Find where the given text appears and provide that cell's center as [X, Y] coordinate. 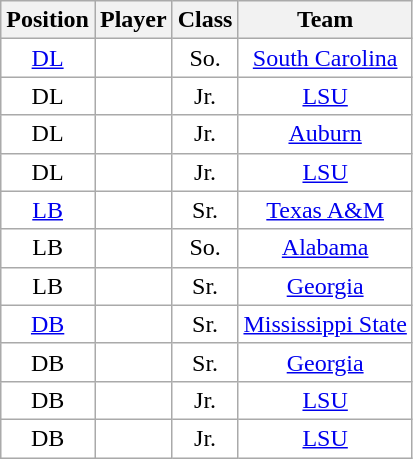
Position [48, 20]
Auburn [325, 134]
Mississippi State [325, 324]
Alabama [325, 248]
Texas A&M [325, 210]
Team [325, 20]
Class [205, 20]
Player [133, 20]
South Carolina [325, 58]
